Locate the cell with the specified text and output its [X, Y] center coordinate. 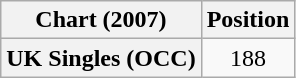
188 [248, 58]
Position [248, 20]
Chart (2007) [101, 20]
UK Singles (OCC) [101, 58]
